Extract the (X, Y) coordinate from the center of the cell holding the provided text.  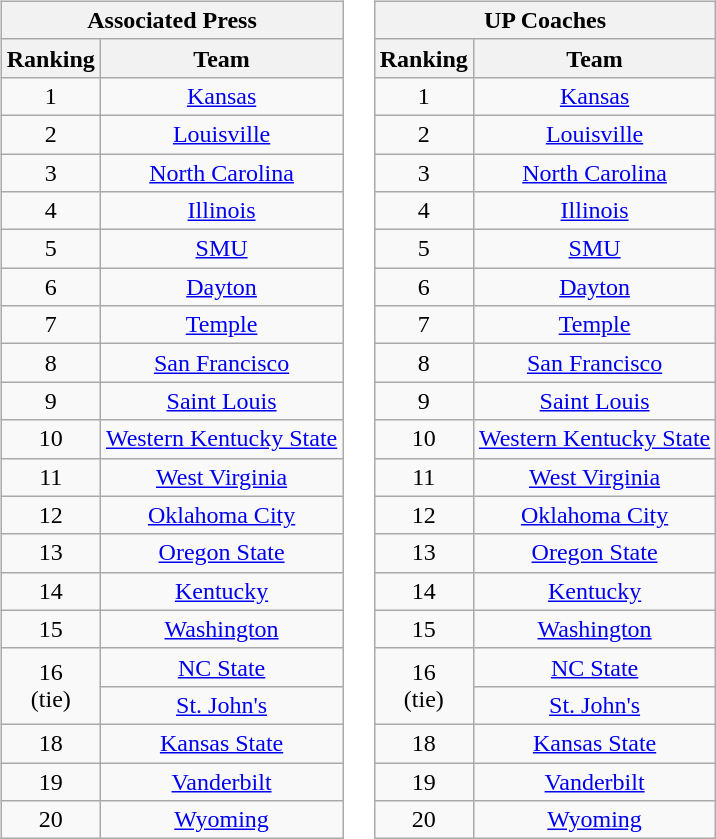
UP Coaches (545, 20)
Associated Press (172, 20)
